Find where the given text appears and provide that cell's center as (x, y) coordinate. 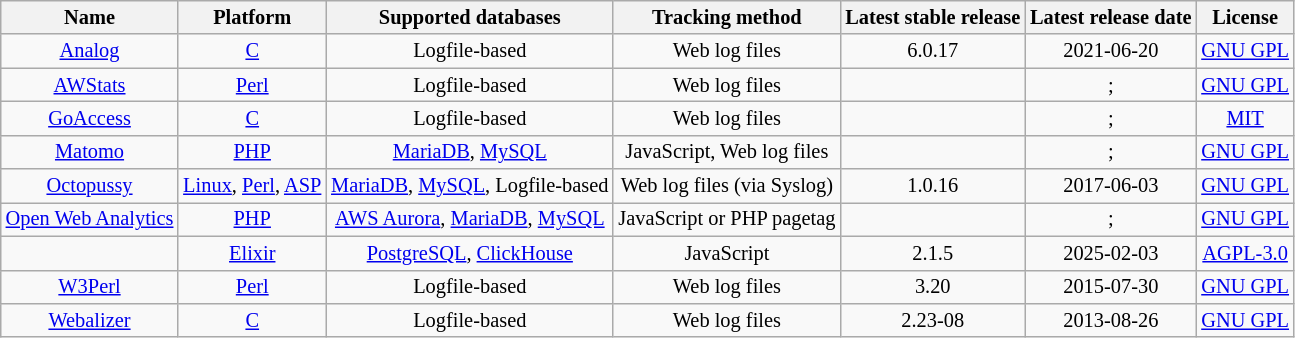
AWStats (90, 85)
1.0.16 (932, 186)
Latest release date (1110, 17)
JavaScript (726, 253)
Open Web Analytics (90, 219)
2015-07-30 (1110, 287)
6.0.17 (932, 51)
Analog (90, 51)
License (1244, 17)
MariaDB, MySQL, Logfile-based (470, 186)
JavaScript, Web log files (726, 152)
Matomo (90, 152)
Webalizer (90, 320)
Latest stable release (932, 17)
GoAccess (90, 118)
Tracking method (726, 17)
2013-08-26 (1110, 320)
Linux, Perl, ASP (252, 186)
JavaScript or PHP pagetag (726, 219)
Octopussy (90, 186)
PostgreSQL, ClickHouse (470, 253)
AWS Aurora, MariaDB, MySQL (470, 219)
Elixir (252, 253)
2021-06-20 (1110, 51)
2017-06-03 (1110, 186)
MIT (1244, 118)
2025-02-03 (1110, 253)
W3Perl (90, 287)
3.20 (932, 287)
AGPL-3.0 (1244, 253)
2.1.5 (932, 253)
Web log files (via Syslog) (726, 186)
Platform (252, 17)
2.23-08 (932, 320)
Name (90, 17)
MariaDB, MySQL (470, 152)
Supported databases (470, 17)
